Provide the [x, y] coordinate of the cell's center where the given text is located.  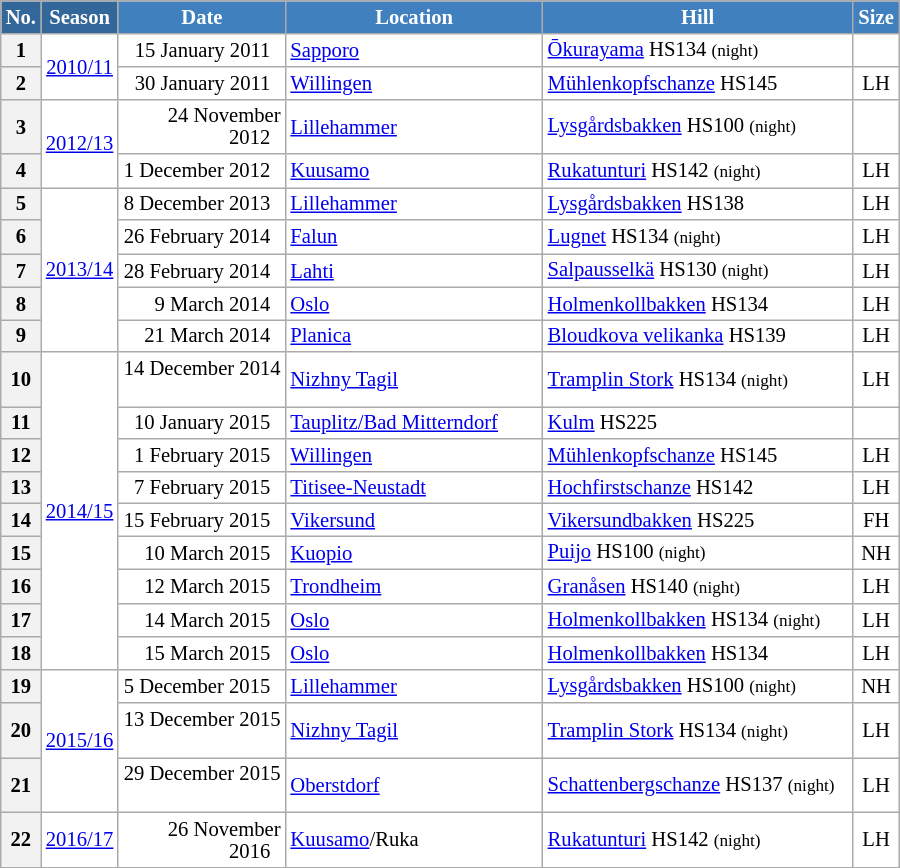
15 February 2015 [202, 519]
Planica [414, 335]
15 [21, 552]
15 January 2011 [202, 50]
14 December 2014 [202, 380]
Titisee-Neustadt [414, 487]
Tauplitz/Bad Mitterndorf [414, 422]
13 [21, 487]
2013/14 [80, 269]
Granåsen HS140 (night) [698, 586]
12 March 2015 [202, 586]
1 [21, 50]
Sapporo [414, 50]
Vikersund [414, 519]
19 [21, 686]
Schattenbergschanze HS137 (night) [698, 784]
2016/17 [80, 840]
18 [21, 652]
5 [21, 203]
22 [21, 840]
9 [21, 335]
14 [21, 519]
8 [21, 303]
17 [21, 620]
7 [21, 270]
30 January 2011 [202, 82]
2015/16 [80, 740]
10 January 2015 [202, 422]
Kuusamo/Ruka [414, 840]
8 December 2013 [202, 203]
9 March 2014 [202, 303]
29 December 2015 [202, 784]
Date [202, 16]
Location [414, 16]
Hochfirstschanze HS142 [698, 487]
4 [21, 171]
Falun [414, 237]
No. [21, 16]
2012/13 [80, 143]
Kuopio [414, 552]
12 [21, 454]
1 February 2015 [202, 454]
21 March 2014 [202, 335]
7 February 2015 [202, 487]
26 November 2016 [202, 840]
16 [21, 586]
Salpausselkä HS130 (night) [698, 270]
Kuusamo [414, 171]
Puijo HS100 (night) [698, 552]
Holmenkollbakken HS134 (night) [698, 620]
Bloudkova velikanka HS139 [698, 335]
13 December 2015 [202, 730]
Kulm HS225 [698, 422]
3 [21, 126]
10 March 2015 [202, 552]
Size [876, 16]
11 [21, 422]
21 [21, 784]
2 [21, 82]
Oberstdorf [414, 784]
15 March 2015 [202, 652]
Lugnet HS134 (night) [698, 237]
28 February 2014 [202, 270]
1 December 2012 [202, 171]
2014/15 [80, 510]
Lahti [414, 270]
5 December 2015 [202, 686]
26 February 2014 [202, 237]
20 [21, 730]
6 [21, 237]
FH [876, 519]
Season [80, 16]
2010/11 [80, 66]
10 [21, 380]
Lysgårdsbakken HS138 [698, 203]
14 March 2015 [202, 620]
24 November 2012 [202, 126]
Trondheim [414, 586]
Ōkurayama HS134 (night) [698, 50]
Hill [698, 16]
Vikersundbakken HS225 [698, 519]
